Return (X, Y) of the center of cell containing provided text 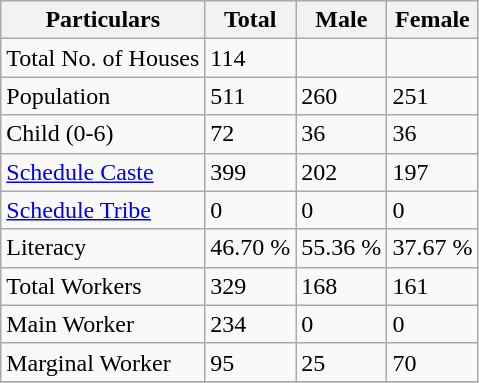
70 (432, 362)
Marginal Worker (103, 362)
Schedule Caste (103, 172)
202 (342, 172)
511 (250, 96)
37.67 % (432, 248)
Main Worker (103, 324)
399 (250, 172)
Male (342, 20)
Literacy (103, 248)
329 (250, 286)
Total No. of Houses (103, 58)
55.36 % (342, 248)
251 (432, 96)
25 (342, 362)
Child (0-6) (103, 134)
168 (342, 286)
Female (432, 20)
Schedule Tribe (103, 210)
260 (342, 96)
Total Workers (103, 286)
95 (250, 362)
Population (103, 96)
114 (250, 58)
46.70 % (250, 248)
197 (432, 172)
Particulars (103, 20)
161 (432, 286)
234 (250, 324)
Total (250, 20)
72 (250, 134)
